Scan for the cell matching the given text and deliver its [X, Y] coordinate at center. 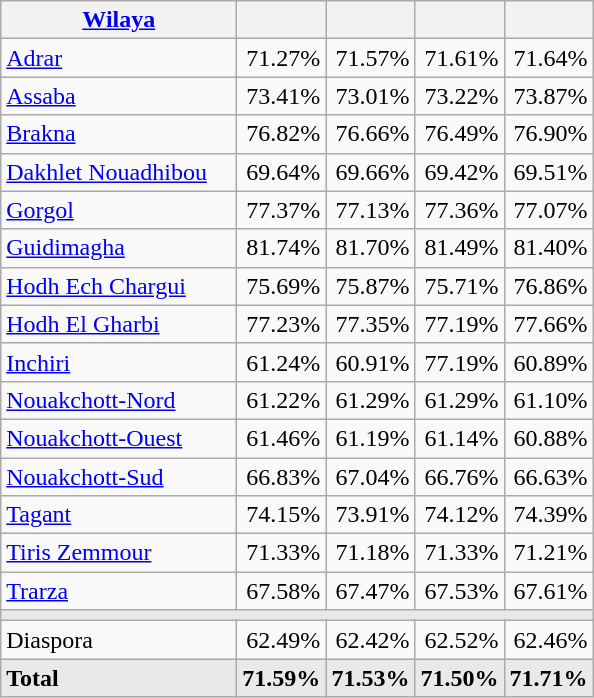
62.46% [548, 640]
74.15% [282, 515]
61.10% [548, 400]
77.35% [370, 324]
77.37% [282, 210]
67.47% [370, 591]
Nouakchott-Ouest [119, 438]
Nouakchott-Sud [119, 477]
62.49% [282, 640]
81.49% [460, 248]
75.71% [460, 286]
73.41% [282, 96]
71.57% [370, 58]
Guidimagha [119, 248]
71.53% [370, 678]
74.12% [460, 515]
69.64% [282, 172]
71.71% [548, 678]
71.61% [460, 58]
77.66% [548, 324]
61.46% [282, 438]
Wilaya [119, 20]
Diaspora [119, 640]
Inchiri [119, 362]
76.90% [548, 134]
61.24% [282, 362]
71.18% [370, 553]
71.50% [460, 678]
60.89% [548, 362]
Hodh El Gharbi [119, 324]
61.19% [370, 438]
81.70% [370, 248]
Adrar [119, 58]
61.22% [282, 400]
Tiris Zemmour [119, 553]
71.64% [548, 58]
Assaba [119, 96]
69.66% [370, 172]
75.69% [282, 286]
77.07% [548, 210]
76.82% [282, 134]
75.87% [370, 286]
77.23% [282, 324]
66.63% [548, 477]
73.22% [460, 96]
69.51% [548, 172]
62.42% [370, 640]
Dakhlet Nouadhibou [119, 172]
Brakna [119, 134]
67.58% [282, 591]
77.13% [370, 210]
66.76% [460, 477]
76.66% [370, 134]
69.42% [460, 172]
60.88% [548, 438]
73.87% [548, 96]
74.39% [548, 515]
66.83% [282, 477]
Total [119, 678]
76.49% [460, 134]
76.86% [548, 286]
73.91% [370, 515]
Tagant [119, 515]
81.40% [548, 248]
71.27% [282, 58]
73.01% [370, 96]
Hodh Ech Chargui [119, 286]
60.91% [370, 362]
62.52% [460, 640]
77.36% [460, 210]
Gorgol [119, 210]
71.21% [548, 553]
Nouakchott-Nord [119, 400]
Trarza [119, 591]
71.59% [282, 678]
67.61% [548, 591]
81.74% [282, 248]
67.53% [460, 591]
61.14% [460, 438]
67.04% [370, 477]
